From the cell containing the given text, extract its center point as [x, y] coordinate. 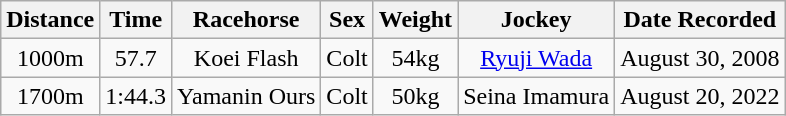
1700m [50, 96]
Yamanin Ours [246, 96]
Time [136, 20]
57.7 [136, 58]
50kg [415, 96]
1:44.3 [136, 96]
Date Recorded [700, 20]
Distance [50, 20]
Koei Flash [246, 58]
Racehorse [246, 20]
Ryuji Wada [536, 58]
Weight [415, 20]
Jockey [536, 20]
August 20, 2022 [700, 96]
Seina Imamura [536, 96]
1000m [50, 58]
Sex [347, 20]
54kg [415, 58]
August 30, 2008 [700, 58]
